Identify which cell holds the provided text, then report its [x, y] central coordinate. 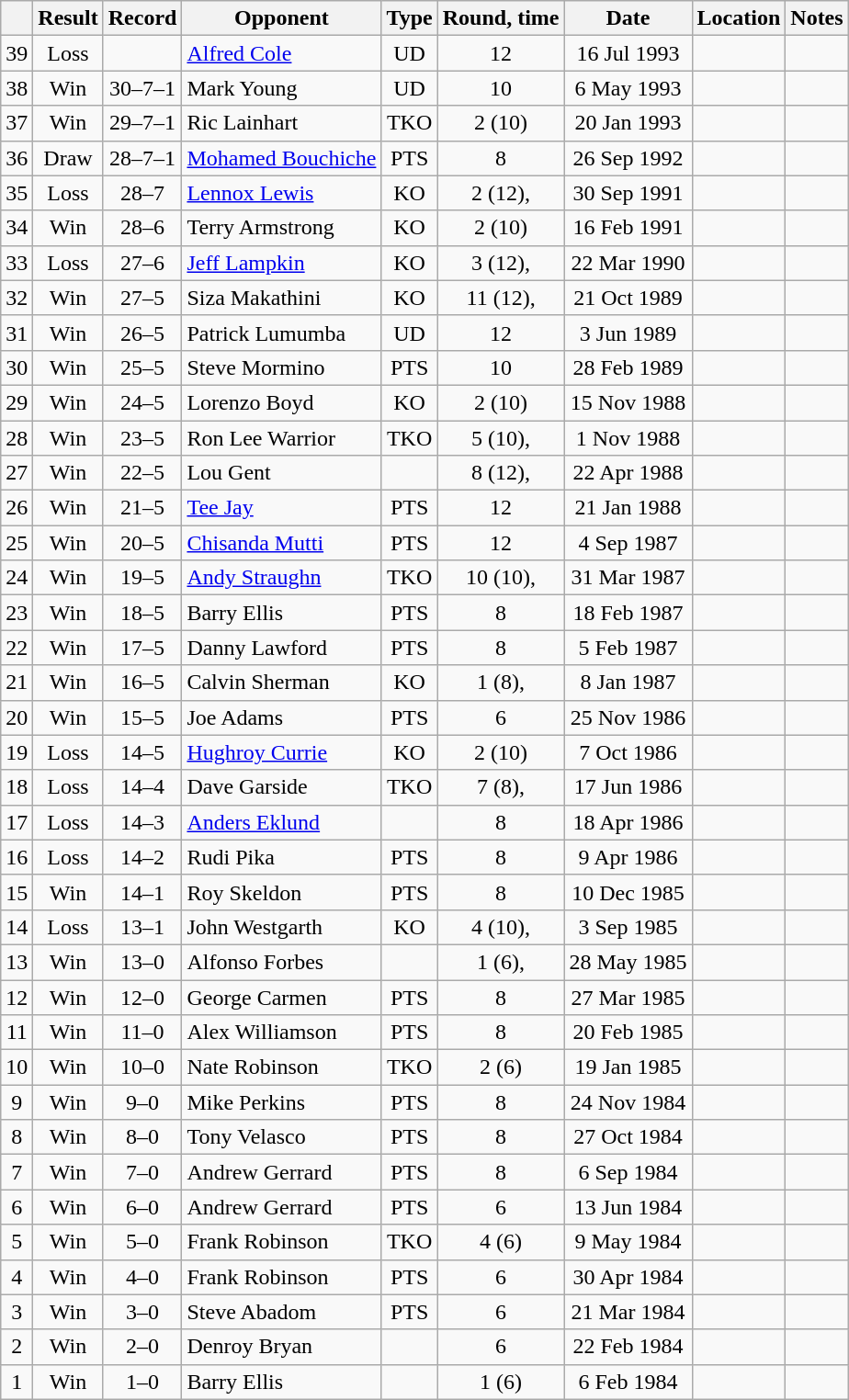
28 Feb 1989 [628, 367]
5 (10), [501, 438]
3–0 [142, 1312]
18 [17, 787]
15–5 [142, 717]
31 Mar 1987 [628, 578]
30–7–1 [142, 88]
Draw [68, 158]
Mike Perkins [281, 1102]
34 [17, 228]
1 [17, 1382]
9 May 1984 [628, 1242]
22 Mar 1990 [628, 263]
Roy Skeldon [281, 892]
32 [17, 298]
17 [17, 822]
4 [17, 1277]
2 [17, 1347]
14 [17, 927]
Nate Robinson [281, 1067]
10 Dec 1985 [628, 892]
Location [739, 18]
16 [17, 857]
Lou Gent [281, 473]
Alfred Cole [281, 53]
25 Nov 1986 [628, 717]
Rudi Pika [281, 857]
Record [142, 18]
21 Mar 1984 [628, 1312]
Denroy Bryan [281, 1347]
Siza Makathini [281, 298]
21 [17, 683]
28 May 1985 [628, 962]
9 [17, 1102]
Terry Armstrong [281, 228]
Hughroy Currie [281, 752]
4–0 [142, 1277]
7 (8), [501, 787]
22 Feb 1984 [628, 1347]
Lennox Lewis [281, 193]
Ric Lainhart [281, 123]
Notes [817, 18]
24 [17, 578]
15 Nov 1988 [628, 402]
20–5 [142, 543]
20 Feb 1985 [628, 1033]
3 (12), [501, 263]
6 May 1993 [628, 88]
17 Jun 1986 [628, 787]
10 (10), [501, 578]
1–0 [142, 1382]
11 (12), [501, 298]
27 Oct 1984 [628, 1137]
Dave Garside [281, 787]
19 Jan 1985 [628, 1067]
Andy Straughn [281, 578]
3 Jun 1989 [628, 333]
2 (6) [501, 1067]
15 [17, 892]
11 [17, 1033]
13–1 [142, 927]
24 Nov 1984 [628, 1102]
1 Nov 1988 [628, 438]
6 Feb 1984 [628, 1382]
21 Jan 1988 [628, 508]
26 Sep 1992 [628, 158]
Chisanda Mutti [281, 543]
Joe Adams [281, 717]
Mohamed Bouchiche [281, 158]
18 Feb 1987 [628, 613]
8 (12), [501, 473]
Lorenzo Boyd [281, 402]
14–1 [142, 892]
30 [17, 367]
8 Jan 1987 [628, 683]
3 [17, 1312]
7 [17, 1172]
2 (12), [501, 193]
14–4 [142, 787]
6–0 [142, 1207]
Ron Lee Warrior [281, 438]
29 [17, 402]
27 [17, 473]
John Westgarth [281, 927]
26–5 [142, 333]
12–0 [142, 997]
5–0 [142, 1242]
George Carmen [281, 997]
13–0 [142, 962]
13 [17, 962]
21 Oct 1989 [628, 298]
28–6 [142, 228]
27 Mar 1985 [628, 997]
27–5 [142, 298]
28 [17, 438]
16 Feb 1991 [628, 228]
5 Feb 1987 [628, 648]
8–0 [142, 1137]
27–6 [142, 263]
1 (6), [501, 962]
22 Apr 1988 [628, 473]
Result [68, 18]
36 [17, 158]
28–7 [142, 193]
Patrick Lumumba [281, 333]
25 [17, 543]
1 (6) [501, 1382]
Mark Young [281, 88]
31 [17, 333]
9 Apr 1986 [628, 857]
16 Jul 1993 [628, 53]
Round, time [501, 18]
24–5 [142, 402]
19–5 [142, 578]
30 Sep 1991 [628, 193]
37 [17, 123]
Opponent [281, 18]
22 [17, 648]
39 [17, 53]
5 [17, 1242]
30 Apr 1984 [628, 1277]
23 [17, 613]
11–0 [142, 1033]
3 Sep 1985 [628, 927]
33 [17, 263]
10–0 [142, 1067]
21–5 [142, 508]
14–2 [142, 857]
35 [17, 193]
38 [17, 88]
13 Jun 1984 [628, 1207]
14–5 [142, 752]
4 (10), [501, 927]
Steve Abadom [281, 1312]
20 Jan 1993 [628, 123]
20 [17, 717]
25–5 [142, 367]
Alfonso Forbes [281, 962]
Date [628, 18]
Tee Jay [281, 508]
18 Apr 1986 [628, 822]
22–5 [142, 473]
1 (8), [501, 683]
18–5 [142, 613]
7–0 [142, 1172]
26 [17, 508]
28–7–1 [142, 158]
14–3 [142, 822]
Alex Williamson [281, 1033]
Anders Eklund [281, 822]
17–5 [142, 648]
4 Sep 1987 [628, 543]
16–5 [142, 683]
19 [17, 752]
2–0 [142, 1347]
23–5 [142, 438]
4 (6) [501, 1242]
Tony Velasco [281, 1137]
Danny Lawford [281, 648]
9–0 [142, 1102]
Type [410, 18]
Calvin Sherman [281, 683]
7 Oct 1986 [628, 752]
29–7–1 [142, 123]
Steve Mormino [281, 367]
6 Sep 1984 [628, 1172]
Jeff Lampkin [281, 263]
